Capture the cell that displays the provided text and extract its (X, Y) central coordinate. 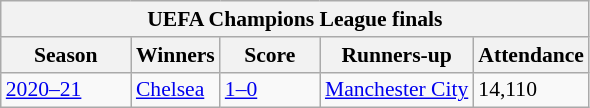
1–0 (270, 90)
Runners-up (396, 55)
Score (270, 55)
Winners (176, 55)
Attendance (531, 55)
Season (66, 55)
2020–21 (66, 90)
Manchester City (396, 90)
UEFA Champions League finals (295, 19)
Chelsea (176, 90)
14,110 (531, 90)
